Determine the (X, Y) coordinate at the center of the cell enclosing the given text.  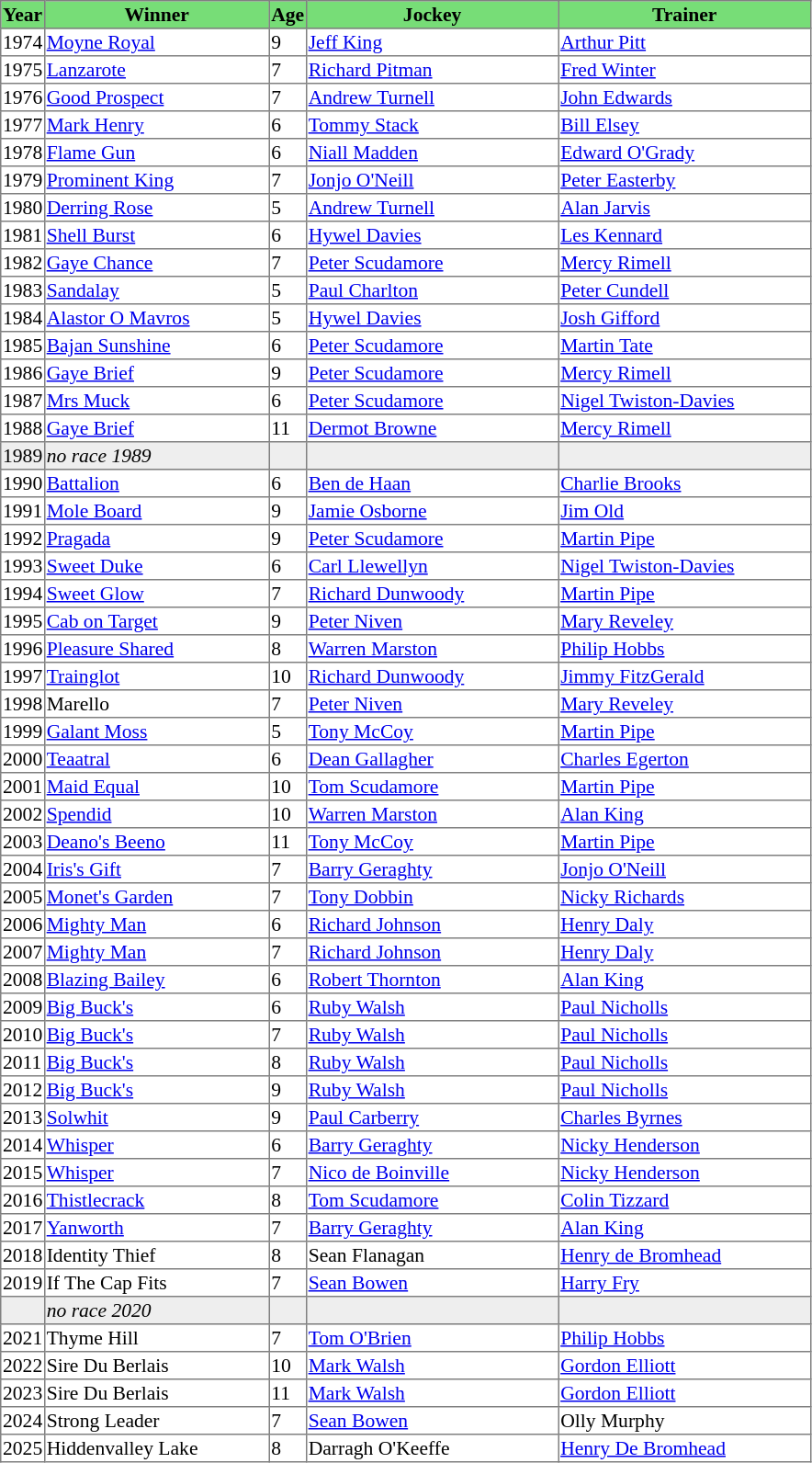
2019 (23, 1283)
Nicky Richards (684, 897)
1982 (23, 263)
Mole Board (156, 511)
If The Cap Fits (156, 1283)
Les Kennard (684, 235)
Carl Llewellyn (432, 566)
Good Prospect (156, 97)
Moyne Royal (156, 42)
Lanzarote (156, 70)
2025 (23, 1448)
Colin Tizzard (684, 1200)
2022 (23, 1366)
1996 (23, 649)
Pragada (156, 539)
Sean Flanagan (432, 1255)
1984 (23, 318)
Prominent King (156, 180)
Galant Moss (156, 731)
2007 (23, 952)
Battalion (156, 483)
2003 (23, 842)
Teaatral (156, 759)
1985 (23, 346)
no race 2020 (156, 1310)
Bill Elsey (684, 125)
Marello (156, 704)
Richard Pitman (432, 70)
Year (23, 15)
Henry De Bromhead (684, 1448)
Derring Rose (156, 208)
Tony Dobbin (432, 897)
2016 (23, 1200)
Bajan Sunshine (156, 346)
Flame Gun (156, 153)
2006 (23, 924)
Yanworth (156, 1228)
Maid Equal (156, 787)
Dean Gallagher (432, 759)
Nico de Boinville (432, 1173)
Darragh O'Keeffe (432, 1448)
2010 (23, 1035)
Josh Gifford (684, 318)
Deano's Beeno (156, 842)
1981 (23, 235)
Jimmy FitzGerald (684, 676)
2023 (23, 1393)
1993 (23, 566)
Dermot Browne (432, 428)
1994 (23, 594)
1978 (23, 153)
Gaye Chance (156, 263)
2005 (23, 897)
Charlie Brooks (684, 483)
1987 (23, 401)
Arthur Pitt (684, 42)
Ben de Haan (432, 483)
2009 (23, 1007)
Peter Cundell (684, 290)
Age (288, 15)
Iris's Gift (156, 869)
2015 (23, 1173)
2001 (23, 787)
Jim Old (684, 511)
Trainer (684, 15)
Olly Murphy (684, 1421)
Paul Charlton (432, 290)
Martin Tate (684, 346)
Winner (156, 15)
Solwhit (156, 1117)
Jamie Osborne (432, 511)
2013 (23, 1117)
Identity Thief (156, 1255)
Trainglot (156, 676)
1990 (23, 483)
2004 (23, 869)
Cab on Target (156, 621)
Tom O'Brien (432, 1338)
Charles Byrnes (684, 1117)
1977 (23, 125)
2014 (23, 1145)
1992 (23, 539)
1975 (23, 70)
Henry de Bromhead (684, 1255)
1986 (23, 373)
Harry Fry (684, 1283)
1999 (23, 731)
Blazing Bailey (156, 980)
1976 (23, 97)
Monet's Garden (156, 897)
Strong Leader (156, 1421)
Robert Thornton (432, 980)
no race 1989 (156, 456)
1980 (23, 208)
1997 (23, 676)
Pleasure Shared (156, 649)
1995 (23, 621)
2002 (23, 814)
Jeff King (432, 42)
1979 (23, 180)
Jockey (432, 15)
Sandalay (156, 290)
Alastor O Mavros (156, 318)
2024 (23, 1421)
1983 (23, 290)
2018 (23, 1255)
Sweet Duke (156, 566)
Edward O'Grady (684, 153)
Sweet Glow (156, 594)
2021 (23, 1338)
Niall Madden (432, 153)
1991 (23, 511)
2017 (23, 1228)
Alan Jarvis (684, 208)
1974 (23, 42)
1989 (23, 456)
Mark Henry (156, 125)
2000 (23, 759)
2011 (23, 1062)
Mrs Muck (156, 401)
Paul Carberry (432, 1117)
Spendid (156, 814)
2008 (23, 980)
Charles Egerton (684, 759)
Thyme Hill (156, 1338)
Hiddenvalley Lake (156, 1448)
1988 (23, 428)
1998 (23, 704)
Thistlecrack (156, 1200)
Shell Burst (156, 235)
Peter Easterby (684, 180)
Tommy Stack (432, 125)
Fred Winter (684, 70)
2012 (23, 1090)
John Edwards (684, 97)
